Capture the cell that displays the provided text and extract its [X, Y] central coordinate. 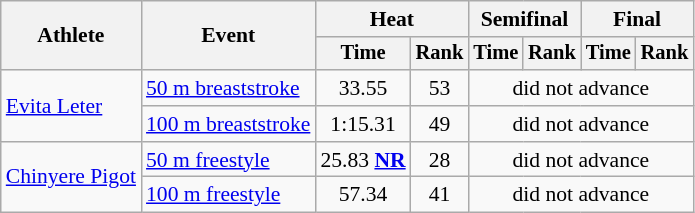
Heat [392, 19]
100 m breaststroke [228, 124]
49 [440, 124]
41 [440, 195]
100 m freestyle [228, 195]
Evita Leter [71, 106]
33.55 [362, 88]
Semifinal [524, 19]
53 [440, 88]
Athlete [71, 36]
Final [637, 19]
1:15.31 [362, 124]
25.83 NR [362, 160]
Event [228, 36]
28 [440, 160]
Chinyere Pigot [71, 178]
57.34 [362, 195]
50 m breaststroke [228, 88]
50 m freestyle [228, 160]
